Capture the cell that displays the provided text and extract its (x, y) central coordinate. 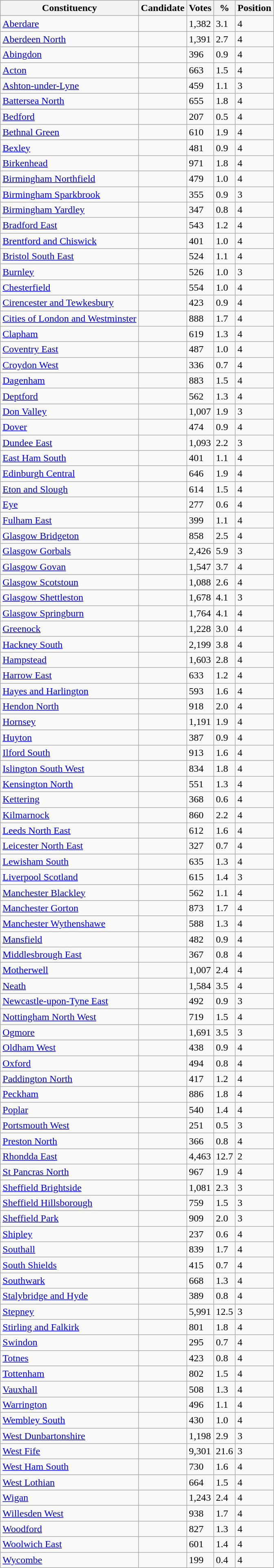
554 (200, 287)
Abingdon (69, 55)
883 (200, 380)
Dover (69, 427)
2.6 (224, 582)
1,764 (200, 613)
543 (200, 225)
Birmingham Northfield (69, 179)
1,088 (200, 582)
Islington South West (69, 769)
524 (200, 256)
Hampstead (69, 660)
Shipley (69, 1234)
Position (254, 8)
971 (200, 163)
913 (200, 753)
526 (200, 272)
612 (200, 830)
5,991 (200, 1312)
Aberdeen North (69, 39)
327 (200, 846)
3.8 (224, 644)
633 (200, 675)
5.9 (224, 551)
Aberdare (69, 24)
Greenock (69, 629)
Kilmarnock (69, 815)
Woodford (69, 1529)
1,691 (200, 1032)
601 (200, 1544)
Huyton (69, 738)
12.7 (224, 1156)
938 (200, 1513)
Leicester North East (69, 846)
Eton and Slough (69, 489)
355 (200, 194)
Coventry East (69, 349)
479 (200, 179)
Oldham West (69, 1048)
3.0 (224, 629)
Tottenham (69, 1374)
3.1 (224, 24)
Hornsey (69, 722)
4,463 (200, 1156)
508 (200, 1389)
Birmingham Yardley (69, 210)
Lewisham South (69, 861)
West Dunbartonshire (69, 1435)
East Ham South (69, 458)
635 (200, 861)
1,547 (200, 567)
Croydon West (69, 365)
Ogmore (69, 1032)
Stepney (69, 1312)
801 (200, 1327)
438 (200, 1048)
1,228 (200, 629)
Wycombe (69, 1560)
967 (200, 1172)
459 (200, 86)
336 (200, 365)
21.6 (224, 1451)
367 (200, 955)
368 (200, 799)
Candidate (163, 8)
1,678 (200, 598)
860 (200, 815)
Kettering (69, 799)
207 (200, 117)
Bethnal Green (69, 132)
Cities of London and Westminster (69, 318)
Brentford and Chiswick (69, 241)
Cirencester and Tewkesbury (69, 303)
668 (200, 1281)
888 (200, 318)
Bexley (69, 148)
St Pancras North (69, 1172)
664 (200, 1482)
West Fife (69, 1451)
Vauxhall (69, 1389)
9,301 (200, 1451)
Stirling and Falkirk (69, 1327)
Willesden West (69, 1513)
Manchester Wythenshawe (69, 923)
Middlesbrough East (69, 955)
Nottingham North West (69, 1017)
West Lothian (69, 1482)
West Ham South (69, 1467)
Rhondda East (69, 1156)
Bradford East (69, 225)
496 (200, 1405)
Glasgow Springburn (69, 613)
886 (200, 1094)
492 (200, 1001)
199 (200, 1560)
399 (200, 520)
Manchester Blackley (69, 892)
1,198 (200, 1435)
Harrow East (69, 675)
Paddington North (69, 1079)
Hayes and Harlington (69, 691)
Chesterfield (69, 287)
12.5 (224, 1312)
646 (200, 474)
Glasgow Scotstoun (69, 582)
540 (200, 1110)
3.7 (224, 567)
Dagenham (69, 380)
South Shields (69, 1265)
2.5 (224, 536)
Mansfield (69, 939)
Stalybridge and Hyde (69, 1296)
2 (254, 1156)
619 (200, 334)
614 (200, 489)
295 (200, 1343)
Ilford South (69, 753)
481 (200, 148)
Clapham (69, 334)
366 (200, 1141)
Deptford (69, 396)
Kensington North (69, 784)
1,243 (200, 1498)
Don Valley (69, 411)
Leeds North East (69, 830)
2.7 (224, 39)
588 (200, 923)
430 (200, 1420)
551 (200, 784)
Ashton-under-Lyne (69, 86)
415 (200, 1265)
387 (200, 738)
1,584 (200, 986)
Dundee East (69, 442)
873 (200, 908)
Fulham East (69, 520)
Hendon North (69, 707)
759 (200, 1203)
839 (200, 1250)
593 (200, 691)
918 (200, 707)
277 (200, 505)
Votes (200, 8)
Glasgow Shettleston (69, 598)
Eye (69, 505)
2.9 (224, 1435)
494 (200, 1063)
Bedford (69, 117)
% (224, 8)
Burnley (69, 272)
858 (200, 536)
655 (200, 101)
2.8 (224, 660)
Newcastle-upon-Tyne East (69, 1001)
Warrington (69, 1405)
Acton (69, 70)
Wembley South (69, 1420)
389 (200, 1296)
2.3 (224, 1188)
1,391 (200, 39)
417 (200, 1079)
Totnes (69, 1358)
237 (200, 1234)
Wigan (69, 1498)
730 (200, 1467)
Sheffield Brightside (69, 1188)
Manchester Gorton (69, 908)
Neath (69, 986)
Hackney South (69, 644)
1,603 (200, 660)
1,191 (200, 722)
802 (200, 1374)
347 (200, 210)
Liverpool Scotland (69, 877)
Swindon (69, 1343)
482 (200, 939)
1,081 (200, 1188)
2,199 (200, 644)
Glasgow Govan (69, 567)
474 (200, 427)
610 (200, 132)
1,093 (200, 442)
719 (200, 1017)
0.4 (224, 1560)
Glasgow Bridgeton (69, 536)
Birmingham Sparkbrook (69, 194)
Sheffield Hillsborough (69, 1203)
Preston North (69, 1141)
Sheffield Park (69, 1219)
909 (200, 1219)
Edinburgh Central (69, 474)
251 (200, 1125)
Motherwell (69, 970)
487 (200, 349)
2,426 (200, 551)
Southwark (69, 1281)
Battersea North (69, 101)
827 (200, 1529)
Peckham (69, 1094)
Birkenhead (69, 163)
Woolwich East (69, 1544)
663 (200, 70)
1,382 (200, 24)
Portsmouth West (69, 1125)
Oxford (69, 1063)
615 (200, 877)
Southall (69, 1250)
396 (200, 55)
834 (200, 769)
Glasgow Gorbals (69, 551)
Constituency (69, 8)
Poplar (69, 1110)
Bristol South East (69, 256)
